Search for the cell housing the specified text and yield its (x, y) center coordinate. 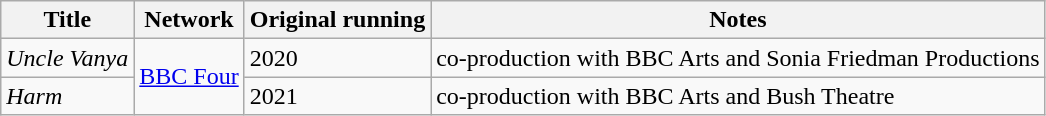
Harm (68, 96)
2020 (337, 58)
co-production with BBC Arts and Bush Theatre (738, 96)
Network (189, 20)
BBC Four (189, 77)
Uncle Vanya (68, 58)
co-production with BBC Arts and Sonia Friedman Productions (738, 58)
2021 (337, 96)
Original running (337, 20)
Title (68, 20)
Notes (738, 20)
